Return (x, y) of the center of cell containing provided text 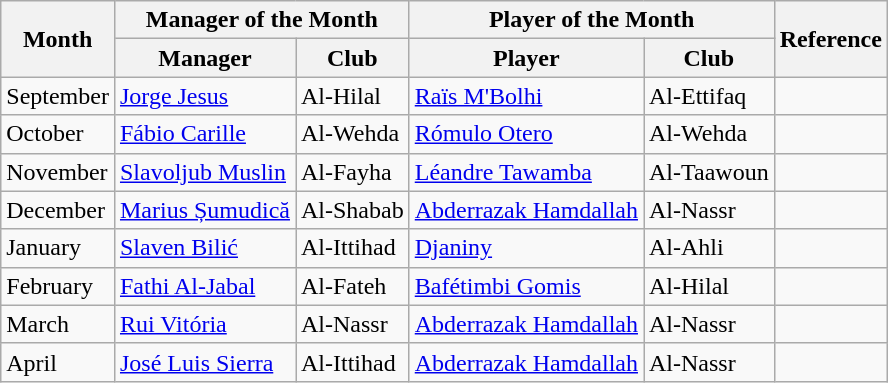
Fábio Carille (204, 134)
Al-Ettifaq (710, 96)
José Luis Sierra (204, 362)
Bafétimbi Gomis (526, 286)
Al-Shabab (353, 210)
Al-Taawoun (710, 172)
Al-Fateh (353, 286)
February (58, 286)
October (58, 134)
Month (58, 39)
Al-Ahli (710, 248)
Slaven Bilić (204, 248)
April (58, 362)
Rui Vitória (204, 324)
Slavoljub Muslin (204, 172)
Fathi Al-Jabal (204, 286)
Al-Fayha (353, 172)
Raïs M'Bolhi (526, 96)
Léandre Tawamba (526, 172)
Jorge Jesus (204, 96)
Player of the Month (592, 20)
Player (526, 58)
Reference (830, 39)
January (58, 248)
Rómulo Otero (526, 134)
Djaniny (526, 248)
Manager (204, 58)
December (58, 210)
September (58, 96)
Marius Șumudică (204, 210)
November (58, 172)
Manager of the Month (262, 20)
March (58, 324)
